For the text-containing cell, return its midpoint in [x, y] coordinate format. 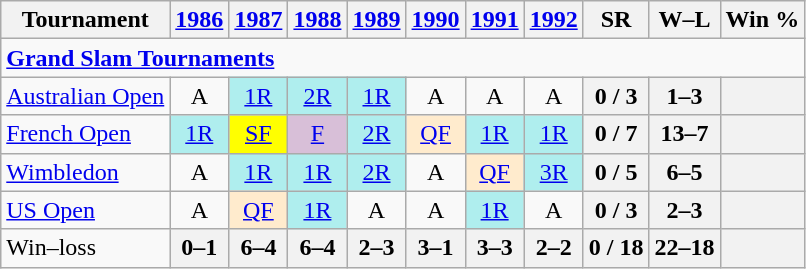
Tournament [86, 20]
Win % [762, 20]
Win–loss [86, 248]
Wimbledon [86, 172]
1992 [554, 20]
1986 [200, 20]
2–2 [554, 248]
W–L [684, 20]
22–18 [684, 248]
SF [258, 134]
0 / 7 [616, 134]
3–3 [494, 248]
0–1 [200, 248]
French Open [86, 134]
Grand Slam Tournaments [403, 58]
6–5 [684, 172]
0 / 18 [616, 248]
13–7 [684, 134]
1991 [494, 20]
1–3 [684, 96]
Australian Open [86, 96]
0 / 5 [616, 172]
1987 [258, 20]
3–1 [436, 248]
1988 [318, 20]
US Open [86, 210]
1989 [376, 20]
3R [554, 172]
1990 [436, 20]
F [318, 134]
SR [616, 20]
